Identify which cell holds the provided text, then report its [x, y] central coordinate. 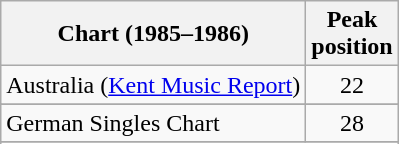
Chart (1985–1986) [154, 34]
Peakposition [352, 34]
22 [352, 85]
Australia (Kent Music Report) [154, 85]
German Singles Chart [154, 123]
28 [352, 123]
